Identify which cell holds the provided text, then report its [x, y] central coordinate. 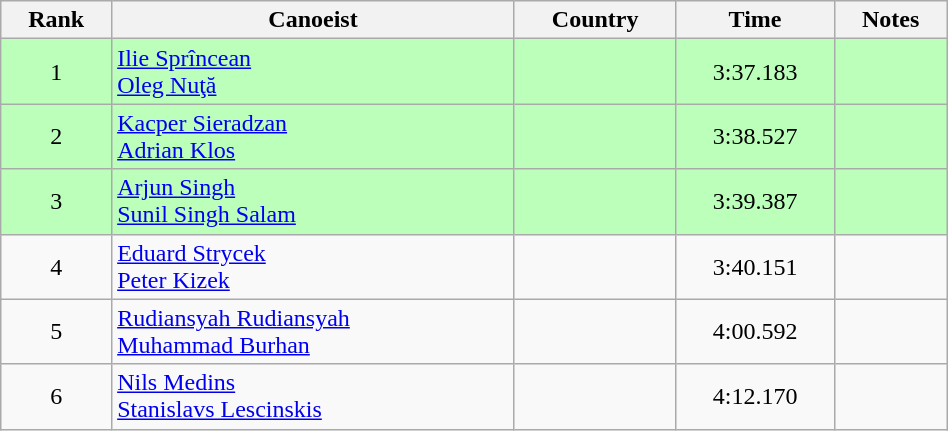
6 [56, 396]
Notes [890, 20]
3 [56, 202]
Canoeist [314, 20]
Ilie SprînceanOleg Nuţă [314, 72]
4 [56, 266]
3:37.183 [755, 72]
2 [56, 136]
4:12.170 [755, 396]
Arjun SinghSunil Singh Salam [314, 202]
Country [595, 20]
Rudiansyah RudiansyahMuhammad Burhan [314, 332]
Nils MedinsStanislavs Lescinskis [314, 396]
Rank [56, 20]
3:38.527 [755, 136]
Eduard StrycekPeter Kizek [314, 266]
3:40.151 [755, 266]
1 [56, 72]
5 [56, 332]
Time [755, 20]
3:39.387 [755, 202]
4:00.592 [755, 332]
Kacper SieradzanAdrian Klos [314, 136]
